Pinpoint the cell where the given text exists, returning its (X, Y) midpoint coordinate. 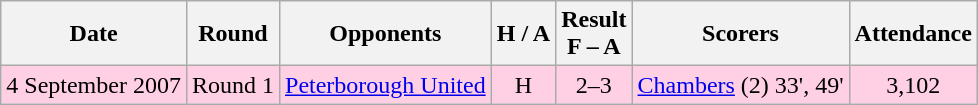
Attendance (913, 34)
H (523, 85)
Scorers (740, 34)
4 September 2007 (94, 85)
2–3 (594, 85)
Round (232, 34)
Opponents (386, 34)
H / A (523, 34)
Peterborough United (386, 85)
Date (94, 34)
Round 1 (232, 85)
ResultF – A (594, 34)
Chambers (2) 33', 49' (740, 85)
3,102 (913, 85)
